Detect which cell encompasses the target text, then output its (x, y) center coordinate. 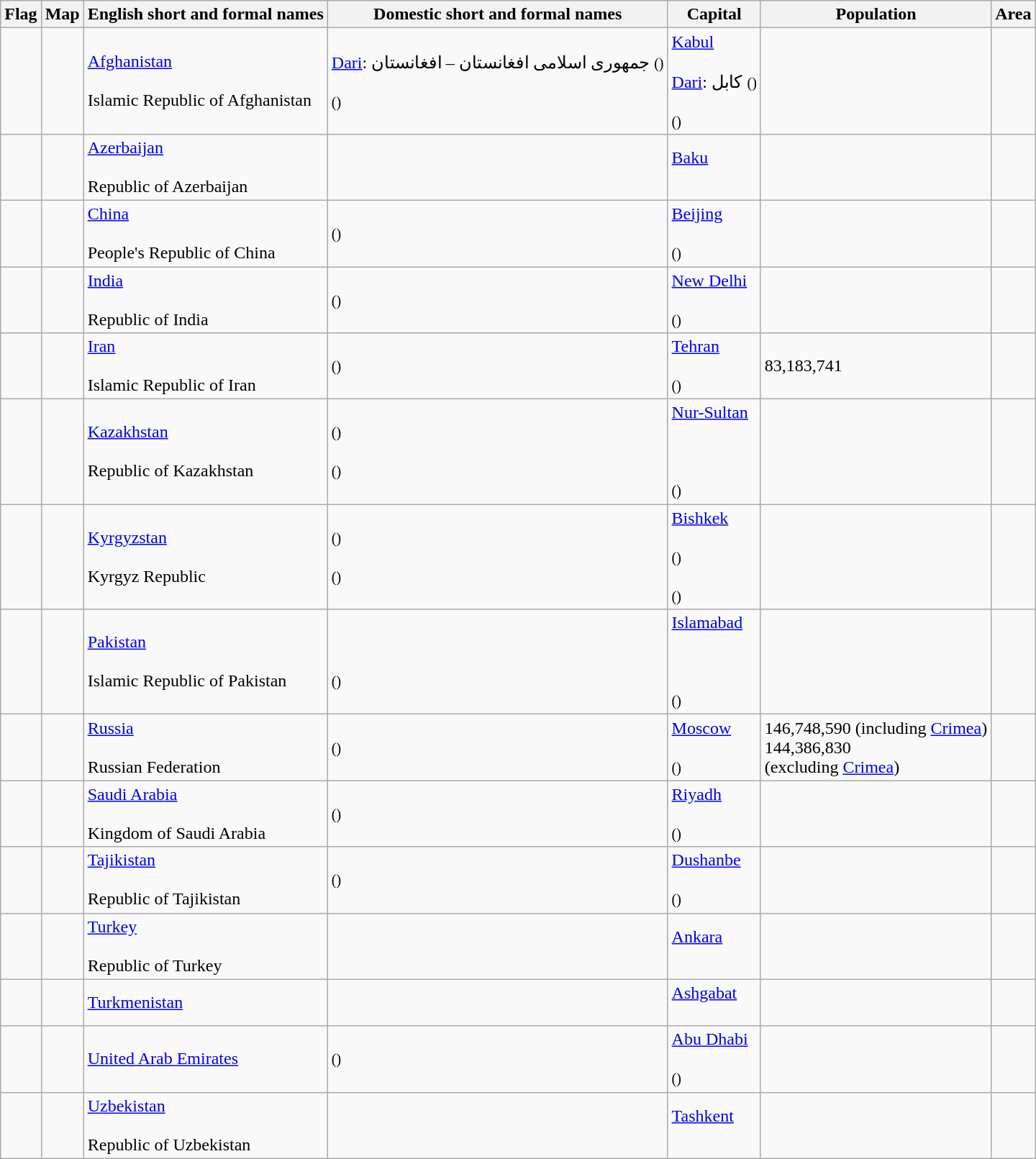
ChinaPeople's Republic of China (206, 233)
83,183,741 (876, 366)
TurkeyRepublic of Turkey (206, 946)
KyrgyzstanKyrgyz Republic (206, 557)
Saudi ArabiaKingdom of Saudi Arabia (206, 814)
Moscow () (714, 747)
PakistanIslamic Republic of Pakistan (206, 662)
Tehran () (714, 366)
Turkmenistan (206, 1003)
Dushanbe () (714, 880)
AzerbaijanRepublic of Azerbaijan (206, 167)
Ashgabat (714, 1003)
Abu Dhabi () (714, 1059)
United Arab Emirates (206, 1059)
Population (876, 14)
Flag (21, 14)
Domestic short and formal names (498, 14)
Tashkent (714, 1125)
KabulDari: کابل () () (714, 81)
RussiaRussian Federation (206, 747)
TajikistanRepublic of Tajikistan (206, 880)
New Delhi () (714, 299)
Baku (714, 167)
IndiaRepublic of India (206, 299)
IranIslamic Republic of Iran (206, 366)
Bishkek () () (714, 557)
Dari: جمهوری اسلامی افغانستان – افغانستان () () (498, 81)
146,748,590 (including Crimea)144,386,830(excluding Crimea) (876, 747)
English short and formal names (206, 14)
Islamabad () (714, 662)
Ankara (714, 946)
Map (62, 14)
Area (1013, 14)
UzbekistanRepublic of Uzbekistan (206, 1125)
Nur-Sultan () (714, 452)
AfghanistanIslamic Republic of Afghanistan (206, 81)
KazakhstanRepublic of Kazakhstan (206, 452)
Beijing () (714, 233)
Capital (714, 14)
Riyadh () (714, 814)
